Provide the [X, Y] coordinate of the cell's center where the given text is located.  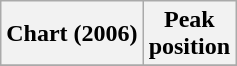
Chart (2006) [72, 34]
Peakposition [189, 34]
